Search for the cell housing the specified text and yield its (x, y) center coordinate. 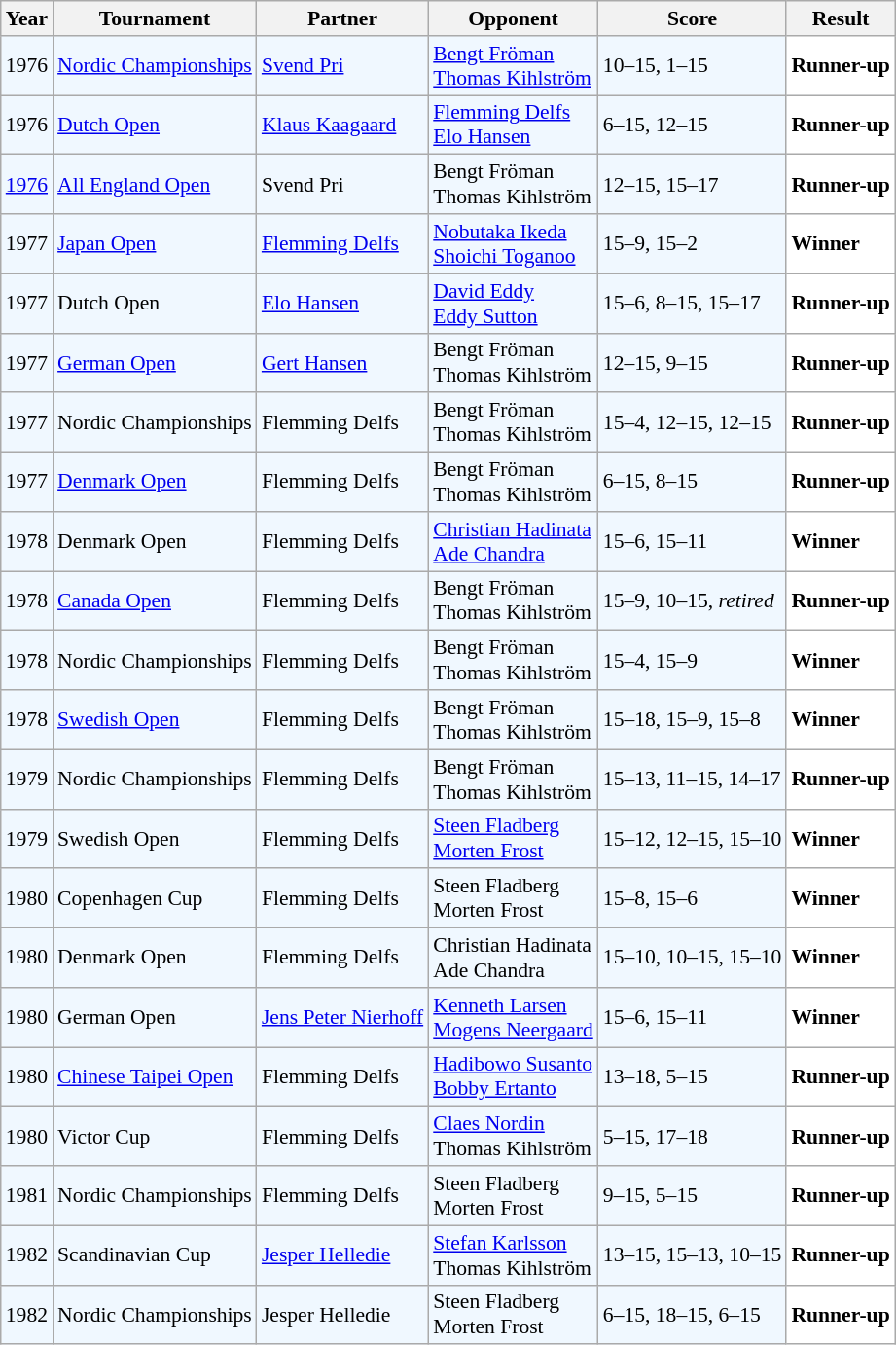
Copenhagen Cup (155, 899)
Tournament (155, 18)
15–9, 15–2 (693, 243)
13–15, 15–13, 10–15 (693, 1255)
All England Open (155, 185)
Kenneth Larsen Mogens Neergaard (514, 1018)
David Eddy Eddy Sutton (514, 304)
Gert Hansen (342, 362)
Canada Open (155, 601)
Elo Hansen (342, 304)
15–9, 10–15, retired (693, 601)
6–15, 12–15 (693, 125)
Klaus Kaagaard (342, 125)
15–6, 8–15, 15–17 (693, 304)
Score (693, 18)
15–12, 12–15, 15–10 (693, 839)
Hadibowo Susanto Bobby Ertanto (514, 1076)
15–18, 15–9, 15–8 (693, 720)
Opponent (514, 18)
Nobutaka Ikeda Shoichi Toganoo (514, 243)
Jens Peter Nierhoff (342, 1018)
12–15, 15–17 (693, 185)
15–4, 12–15, 12–15 (693, 422)
Japan Open (155, 243)
15–4, 15–9 (693, 660)
Result (841, 18)
Claes Nordin Thomas Kihlström (514, 1137)
15–8, 15–6 (693, 899)
13–18, 5–15 (693, 1076)
12–15, 9–15 (693, 362)
9–15, 5–15 (693, 1195)
Partner (342, 18)
10–15, 1–15 (693, 66)
6–15, 18–15, 6–15 (693, 1314)
Victor Cup (155, 1137)
15–13, 11–15, 14–17 (693, 779)
1981 (27, 1195)
Chinese Taipei Open (155, 1076)
15–10, 10–15, 15–10 (693, 958)
Year (27, 18)
Stefan Karlsson Thomas Kihlström (514, 1255)
Flemming Delfs Elo Hansen (514, 125)
6–15, 8–15 (693, 483)
5–15, 17–18 (693, 1137)
Scandinavian Cup (155, 1255)
